Locate the cell with the specified text and output its [X, Y] center coordinate. 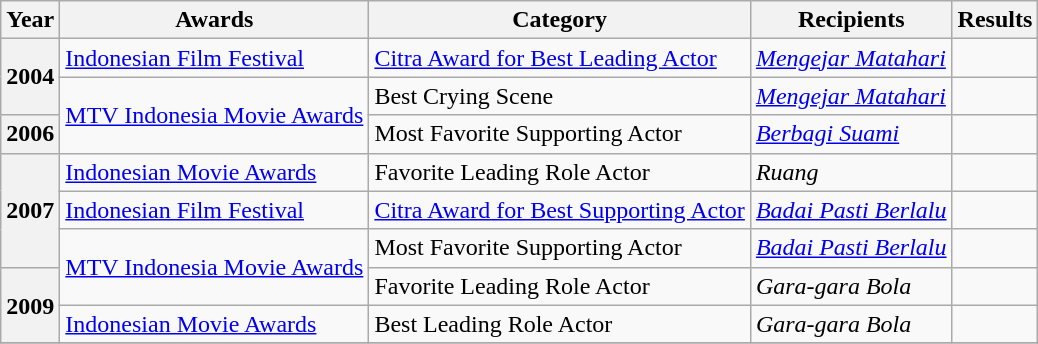
2009 [30, 305]
Results [995, 20]
Ruang [851, 172]
Awards [214, 20]
2007 [30, 210]
Berbagi Suami [851, 134]
2004 [30, 77]
2006 [30, 134]
Best Leading Role Actor [560, 324]
Citra Award for Best Leading Actor [560, 58]
Recipients [851, 20]
Category [560, 20]
Citra Award for Best Supporting Actor [560, 210]
Year [30, 20]
Best Crying Scene [560, 96]
